Scan for the cell matching the given text and deliver its [x, y] coordinate at center. 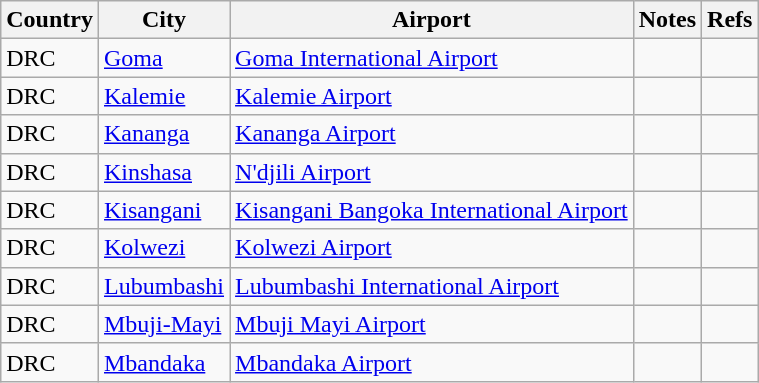
Kinshasa [164, 172]
Goma [164, 58]
Kisangani Bangoka International Airport [432, 210]
Mbuji Mayi Airport [432, 324]
Mbandaka [164, 362]
Country [50, 20]
Mbandaka Airport [432, 362]
City [164, 20]
Kalemie [164, 96]
Airport [432, 20]
Goma International Airport [432, 58]
Kisangani [164, 210]
Kolwezi [164, 248]
Kalemie Airport [432, 96]
Kananga Airport [432, 134]
Notes [667, 20]
Lubumbashi [164, 286]
Refs [730, 20]
Kananga [164, 134]
Lubumbashi International Airport [432, 286]
Kolwezi Airport [432, 248]
N'djili Airport [432, 172]
Mbuji-Mayi [164, 324]
